For the text-containing cell, return its midpoint in [X, Y] coordinate format. 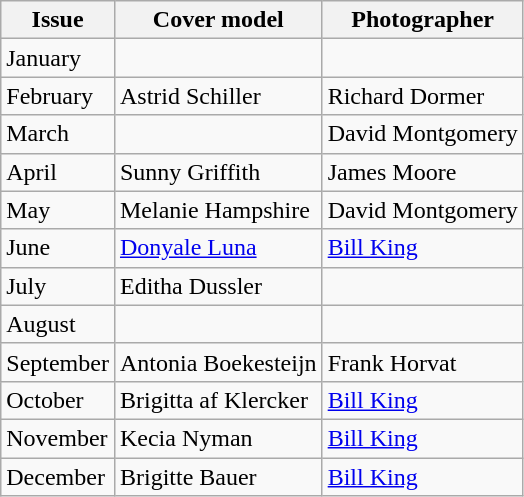
Antonia Boekesteijn [218, 362]
Sunny Griffith [218, 172]
Brigitte Bauer [218, 477]
Astrid Schiller [218, 96]
October [58, 400]
James Moore [422, 172]
Donyale Luna [218, 248]
September [58, 362]
April [58, 172]
December [58, 477]
February [58, 96]
Brigitta af Klercker [218, 400]
May [58, 210]
Issue [58, 20]
Richard Dormer [422, 96]
November [58, 438]
Cover model [218, 20]
Kecia Nyman [218, 438]
Photographer [422, 20]
August [58, 324]
Editha Dussler [218, 286]
Frank Horvat [422, 362]
March [58, 134]
Melanie Hampshire [218, 210]
July [58, 286]
June [58, 248]
January [58, 58]
